Find where the given text appears and provide that cell's center as (X, Y) coordinate. 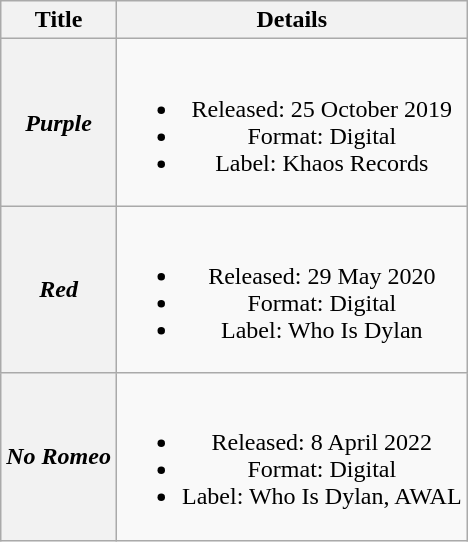
Details (292, 20)
Purple (59, 122)
Title (59, 20)
Released: 29 May 2020Format: DigitalLabel: Who Is Dylan (292, 290)
Red (59, 290)
Released: 8 April 2022Format: DigitalLabel: Who Is Dylan, AWAL (292, 456)
Released: 25 October 2019Format: DigitalLabel: Khaos Records (292, 122)
No Romeo (59, 456)
